Output the (X, Y) coordinate of the center of the cell containing the given text.  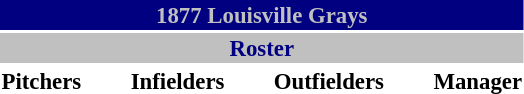
Roster (262, 48)
1877 Louisville Grays (262, 15)
